Detect which cell encompasses the target text, then output its [X, Y] center coordinate. 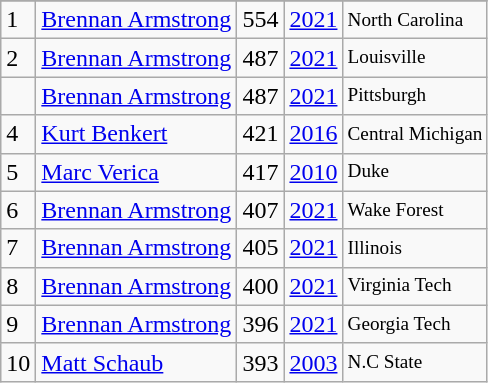
Virginia Tech [415, 286]
421 [260, 134]
393 [260, 362]
554 [260, 20]
2 [18, 58]
North Carolina [415, 20]
Illinois [415, 248]
Duke [415, 172]
4 [18, 134]
10 [18, 362]
5 [18, 172]
Central Michigan [415, 134]
407 [260, 210]
Kurt Benkert [136, 134]
Georgia Tech [415, 324]
2010 [314, 172]
N.C State [415, 362]
Pittsburgh [415, 96]
8 [18, 286]
Louisville [415, 58]
2003 [314, 362]
7 [18, 248]
417 [260, 172]
Marc Verica [136, 172]
Matt Schaub [136, 362]
405 [260, 248]
6 [18, 210]
396 [260, 324]
1 [18, 20]
400 [260, 286]
9 [18, 324]
Wake Forest [415, 210]
2016 [314, 134]
